Determine the (X, Y) coordinate at the center of the cell enclosing the given text.  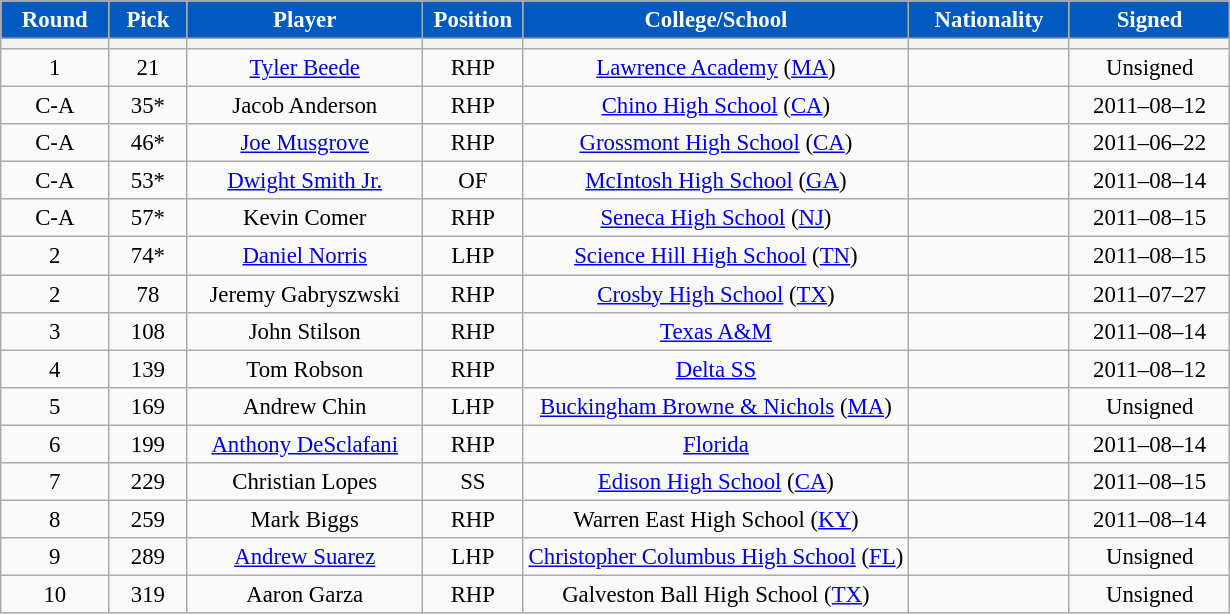
Tyler Beede (305, 68)
4 (55, 369)
229 (148, 482)
Florida (716, 444)
Tom Robson (305, 369)
319 (148, 594)
Andrew Suarez (305, 557)
53* (148, 181)
74* (148, 256)
Lawrence Academy (MA) (716, 68)
Galveston Ball High School (TX) (716, 594)
Science Hill High School (TN) (716, 256)
Player (305, 20)
289 (148, 557)
3 (55, 331)
21 (148, 68)
Kevin Comer (305, 219)
2011–07–27 (1150, 294)
259 (148, 519)
Christopher Columbus High School (FL) (716, 557)
Dwight Smith Jr. (305, 181)
Position (474, 20)
Warren East High School (KY) (716, 519)
Andrew Chin (305, 406)
8 (55, 519)
Seneca High School (NJ) (716, 219)
Pick (148, 20)
Texas A&M (716, 331)
Jeremy Gabryszwski (305, 294)
Nationality (990, 20)
6 (55, 444)
7 (55, 482)
1 (55, 68)
Jacob Anderson (305, 106)
Christian Lopes (305, 482)
Aaron Garza (305, 594)
McIntosh High School (GA) (716, 181)
108 (148, 331)
Chino High School (CA) (716, 106)
Anthony DeSclafani (305, 444)
John Stilson (305, 331)
Daniel Norris (305, 256)
OF (474, 181)
2011–06–22 (1150, 143)
9 (55, 557)
Joe Musgrove (305, 143)
SS (474, 482)
Buckingham Browne & Nichols (MA) (716, 406)
Round (55, 20)
78 (148, 294)
46* (148, 143)
Signed (1150, 20)
139 (148, 369)
169 (148, 406)
5 (55, 406)
199 (148, 444)
Grossmont High School (CA) (716, 143)
Mark Biggs (305, 519)
Edison High School (CA) (716, 482)
10 (55, 594)
35* (148, 106)
57* (148, 219)
Crosby High School (TX) (716, 294)
College/School (716, 20)
Delta SS (716, 369)
